From the cell containing the given text, extract its center point as [X, Y] coordinate. 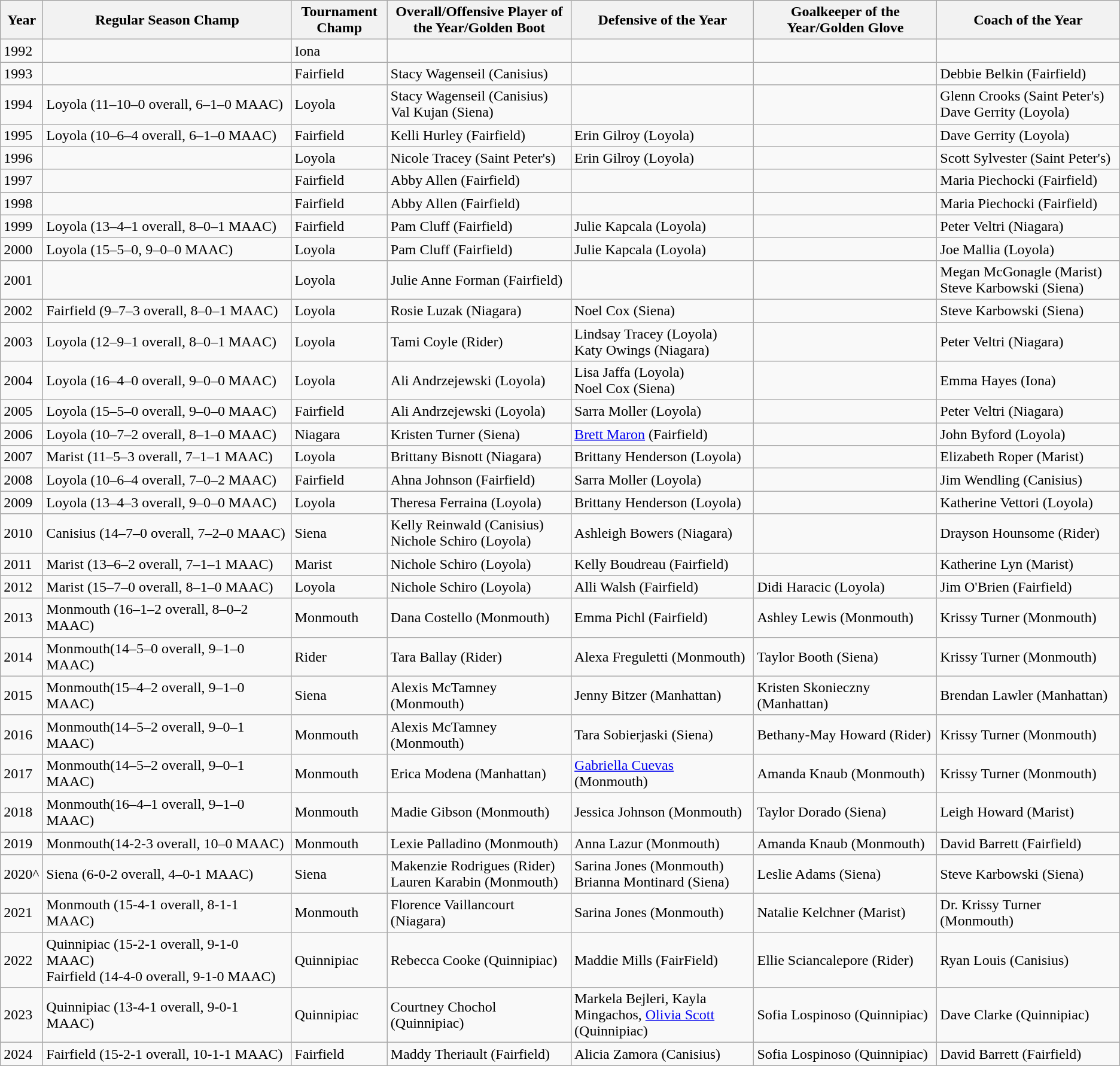
Jim O'Brien (Fairfield) [1028, 587]
Fairfield (9–7–3 overall, 8–0–1 MAAC) [168, 310]
Jim Wendling (Canisius) [1028, 480]
Rider [339, 657]
2020^ [22, 875]
Lexie Palladino (Monmouth) [479, 843]
Glenn Crooks (Saint Peter's) Dave Gerrity (Loyola) [1028, 104]
Loyola (10–7–2 overall, 8–1–0 MAAC) [168, 434]
Ellie Sciancalepore (Rider) [845, 960]
Jenny Bitzer (Manhattan) [663, 695]
2000 [22, 249]
Drayson Hounsome (Rider) [1028, 534]
Didi Haracic (Loyola) [845, 587]
Dave Clarke (Quinnipiac) [1028, 1015]
Dr. Krissy Turner (Monmouth) [1028, 913]
2005 [22, 412]
1995 [22, 135]
1996 [22, 158]
Stacy Wagenseil (Canisius) [479, 74]
Leigh Howard (Marist) [1028, 812]
Quinnipiac (15-2-1 overall, 9-1-0 MAAC) Fairfield (14-4-0 overall, 9-1-0 MAAC) [168, 960]
Monmouth(16–4–1 overall, 9–1–0 MAAC) [168, 812]
Kristen Skonieczny (Manhattan) [845, 695]
2009 [22, 502]
Loyola (13–4–3 overall, 9–0–0 MAAC) [168, 502]
Loyola (16–4–0 overall, 9–0–0 MAAC) [168, 380]
Madie Gibson (Monmouth) [479, 812]
2008 [22, 480]
Natalie Kelchner (Marist) [845, 913]
Alicia Zamora (Canisius) [663, 1054]
2024 [22, 1054]
1993 [22, 74]
2022 [22, 960]
2001 [22, 280]
Brendan Lawler (Manhattan) [1028, 695]
Quinnipiac (13-4-1 overall, 9-0-1 MAAC) [168, 1015]
Alli Walsh (Fairfield) [663, 587]
Makenzie Rodrigues (Rider) Lauren Karabin (Monmouth) [479, 875]
Defensive of the Year [663, 20]
Ryan Louis (Canisius) [1028, 960]
Niagara [339, 434]
Erica Modena (Manhattan) [479, 773]
2006 [22, 434]
2021 [22, 913]
Dana Costello (Monmouth) [479, 617]
1994 [22, 104]
Goalkeeper of the Year/Golden Glove [845, 20]
Dave Gerrity (Loyola) [1028, 135]
Katherine Lyn (Marist) [1028, 564]
2017 [22, 773]
Tami Coyle (Rider) [479, 341]
1999 [22, 226]
Monmouth (16–1–2 overall, 8–0–2 MAAC) [168, 617]
Tournament Champ [339, 20]
Scott Sylvester (Saint Peter's) [1028, 158]
Regular Season Champ [168, 20]
Coach of the Year [1028, 20]
Rosie Luzak (Niagara) [479, 310]
Iona [339, 51]
Loyola (15–5–0, 9–0–0 MAAC) [168, 249]
2013 [22, 617]
Jessica Johnson (Monmouth) [663, 812]
2012 [22, 587]
2003 [22, 341]
Overall/Offensive Player of the Year/Golden Boot [479, 20]
Marist (11–5–3 overall, 7–1–1 MAAC) [168, 457]
2007 [22, 457]
2010 [22, 534]
Sarina Jones (Monmouth) Brianna Montinard (Siena) [663, 875]
Markela Bejleri, Kayla Mingachos, Olivia Scott (Quinnipiac) [663, 1015]
Nicole Tracey (Saint Peter's) [479, 158]
Lisa Jaffa (Loyola) Noel Cox (Siena) [663, 380]
Megan McGonagle (Marist) Steve Karbowski (Siena) [1028, 280]
Anna Lazur (Monmouth) [663, 843]
2014 [22, 657]
1997 [22, 181]
Monmouth (15-4-1 overall, 8-1-1 MAAC) [168, 913]
Siena (6-0-2 overall, 4–0-1 MAAC) [168, 875]
Theresa Ferraina (Loyola) [479, 502]
Monmouth(14–5–0 overall, 9–1–0 MAAC) [168, 657]
Alexa Freguletti (Monmouth) [663, 657]
Monmouth(15–4–2 overall, 9–1–0 MAAC) [168, 695]
Emma Hayes (Iona) [1028, 380]
Ahna Johnson (Fairfield) [479, 480]
Marist (13–6–2 overall, 7–1–1 MAAC) [168, 564]
Brittany Bisnott (Niagara) [479, 457]
Taylor Booth (Siena) [845, 657]
Loyola (10–6–4 overall, 7–0–2 MAAC) [168, 480]
Debbie Belkin (Fairfield) [1028, 74]
Noel Cox (Siena) [663, 310]
Lindsay Tracey (Loyola) Katy Owings (Niagara) [663, 341]
Fairfield (15-2-1 overall, 10-1-1 MAAC) [168, 1054]
Sarina Jones (Monmouth) [663, 913]
2019 [22, 843]
Ashleigh Bowers (Niagara) [663, 534]
Loyola (13–4–1 overall, 8–0–1 MAAC) [168, 226]
Marist (15–7–0 overall, 8–1–0 MAAC) [168, 587]
Loyola (10–6–4 overall, 6–1–0 MAAC) [168, 135]
Maddie Mills (FairField) [663, 960]
Ashley Lewis (Monmouth) [845, 617]
Courtney Chochol (Quinnipiac) [479, 1015]
Leslie Adams (Siena) [845, 875]
Joe Mallia (Loyola) [1028, 249]
Loyola (15–5–0 overall, 9–0–0 MAAC) [168, 412]
Maddy Theriault (Fairfield) [479, 1054]
Kelly Reinwald (Canisius) Nichole Schiro (Loyola) [479, 534]
Loyola (11–10–0 overall, 6–1–0 MAAC) [168, 104]
1992 [22, 51]
Kelly Boudreau (Fairfield) [663, 564]
Monmouth(14-2-3 overall, 10–0 MAAC) [168, 843]
Katherine Vettori (Loyola) [1028, 502]
Gabriella Cuevas (Monmouth) [663, 773]
Emma Pichl (Fairfield) [663, 617]
Canisius (14–7–0 overall, 7–2–0 MAAC) [168, 534]
Loyola (12–9–1 overall, 8–0–1 MAAC) [168, 341]
Tara Ballay (Rider) [479, 657]
Florence Vaillancourt (Niagara) [479, 913]
John Byford (Loyola) [1028, 434]
Year [22, 20]
Rebecca Cooke (Quinnipiac) [479, 960]
2011 [22, 564]
Bethany-May Howard (Rider) [845, 735]
Taylor Dorado (Siena) [845, 812]
Kelli Hurley (Fairfield) [479, 135]
2002 [22, 310]
2018 [22, 812]
Stacy Wagenseil (Canisius) Val Kujan (Siena) [479, 104]
Marist [339, 564]
Julie Anne Forman (Fairfield) [479, 280]
Elizabeth Roper (Marist) [1028, 457]
2016 [22, 735]
2004 [22, 380]
1998 [22, 203]
Brett Maron (Fairfield) [663, 434]
2015 [22, 695]
2023 [22, 1015]
Kristen Turner (Siena) [479, 434]
Tara Sobierjaski (Siena) [663, 735]
